Identify which cell holds the provided text, then report its [x, y] central coordinate. 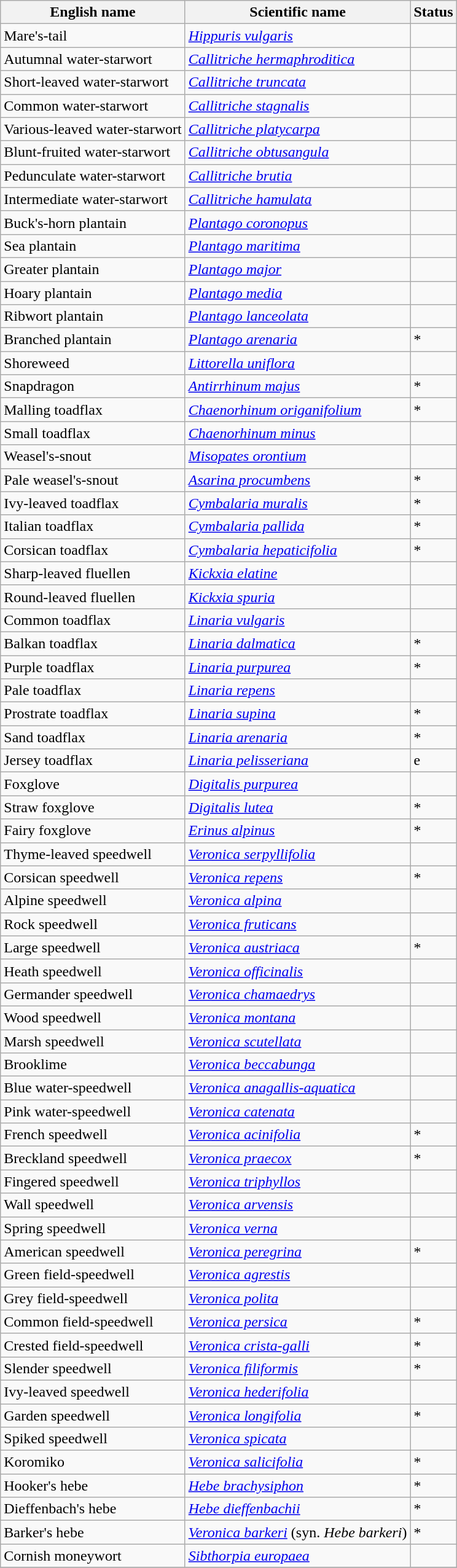
Thyme-leaved speedwell [93, 854]
Various-leaved water-starwort [93, 129]
Veronica repens [297, 877]
Sibthorpia europaea [297, 1556]
Fingered speedwell [93, 1182]
Hebe dieffenbachii [297, 1509]
Straw foxglove [93, 807]
Brooklime [93, 1065]
French speedwell [93, 1135]
e [434, 761]
Veronica praecox [297, 1158]
Pedunculate water-starwort [93, 176]
Veronica arvensis [297, 1205]
Green field-speedwell [93, 1275]
Digitalis purpurea [297, 784]
Germander speedwell [93, 994]
Crested field-speedwell [93, 1345]
Alpine speedwell [93, 901]
Veronica alpina [297, 901]
Veronica hederifolia [297, 1392]
Garden speedwell [93, 1415]
Chaenorhinum minus [297, 433]
Grey field-speedwell [93, 1298]
Plantago maritima [297, 246]
Status [434, 12]
Sand toadflax [93, 737]
Wall speedwell [93, 1205]
Common field-speedwell [93, 1322]
Blunt-fruited water-starwort [93, 152]
Littorella uniflora [297, 363]
Veronica crista-galli [297, 1345]
Veronica barkeri (syn. Hebe barkeri) [297, 1532]
Linaria supina [297, 714]
Cymbalaria muralis [297, 503]
Dieffenbach's hebe [93, 1509]
Pale toadflax [93, 691]
Kickxia spuria [297, 597]
Plantago major [297, 269]
Callitriche platycarpa [297, 129]
Spring speedwell [93, 1228]
Slender speedwell [93, 1368]
Hoary plantain [93, 293]
Linaria vulgaris [297, 620]
Cymbalaria hepaticifolia [297, 550]
Kickxia elatine [297, 573]
Scientific name [297, 12]
Malling toadflax [93, 410]
Asarina procumbens [297, 480]
Veronica beccabunga [297, 1065]
Blue water-speedwell [93, 1088]
Intermediate water-starwort [93, 199]
Breckland speedwell [93, 1158]
Wood speedwell [93, 1017]
Veronica persica [297, 1322]
Corsican toadflax [93, 550]
Veronica filiformis [297, 1368]
Callitriche hamulata [297, 199]
Plantago lanceolata [297, 316]
Autumnal water-starwort [93, 59]
Misopates orontium [297, 457]
Pale weasel's-snout [93, 480]
Small toadflax [93, 433]
Plantago arenaria [297, 340]
Rock speedwell [93, 924]
Veronica montana [297, 1017]
Antirrhinum majus [297, 386]
Branched plantain [93, 340]
Barker's hebe [93, 1532]
Linaria dalmatica [297, 643]
Fairy foxglove [93, 831]
Veronica serpyllifolia [297, 854]
Short-leaved water-starwort [93, 82]
Veronica officinalis [297, 971]
Pink water-speedwell [93, 1111]
Plantago media [297, 293]
Common water-starwort [93, 106]
Callitriche truncata [297, 82]
Plantago coronopus [297, 222]
Heath speedwell [93, 971]
Veronica longifolia [297, 1415]
Veronica polita [297, 1298]
Corsican speedwell [93, 877]
Veronica spicata [297, 1439]
Linaria purpurea [297, 667]
Spiked speedwell [93, 1439]
Veronica anagallis-aquatica [297, 1088]
Chaenorhinum origanifolium [297, 410]
Veronica scutellata [297, 1041]
Italian toadflax [93, 527]
Linaria repens [297, 691]
Koromiko [93, 1462]
Greater plantain [93, 269]
Prostrate toadflax [93, 714]
English name [93, 12]
Veronica austriaca [297, 947]
Veronica catenata [297, 1111]
Ribwort plantain [93, 316]
Marsh speedwell [93, 1041]
Common toadflax [93, 620]
American speedwell [93, 1252]
Veronica acinifolia [297, 1135]
Veronica triphyllos [297, 1182]
Digitalis lutea [297, 807]
Cymbalaria pallida [297, 527]
Veronica peregrina [297, 1252]
Veronica salicifolia [297, 1462]
Callitriche stagnalis [297, 106]
Shoreweed [93, 363]
Veronica agrestis [297, 1275]
Round-leaved fluellen [93, 597]
Linaria arenaria [297, 737]
Snapdragon [93, 386]
Hooker's hebe [93, 1486]
Cornish moneywort [93, 1556]
Veronica chamaedrys [297, 994]
Sea plantain [93, 246]
Large speedwell [93, 947]
Erinus alpinus [297, 831]
Buck's-horn plantain [93, 222]
Callitriche obtusangula [297, 152]
Veronica verna [297, 1228]
Weasel's-snout [93, 457]
Mare's-tail [93, 36]
Foxglove [93, 784]
Callitriche hermaphroditica [297, 59]
Hebe brachysiphon [297, 1486]
Callitriche brutia [297, 176]
Ivy-leaved speedwell [93, 1392]
Ivy-leaved toadflax [93, 503]
Hippuris vulgaris [297, 36]
Jersey toadflax [93, 761]
Balkan toadflax [93, 643]
Sharp-leaved fluellen [93, 573]
Linaria pelisseriana [297, 761]
Purple toadflax [93, 667]
Veronica fruticans [297, 924]
